Locate the cell with the specified text and output its (X, Y) center coordinate. 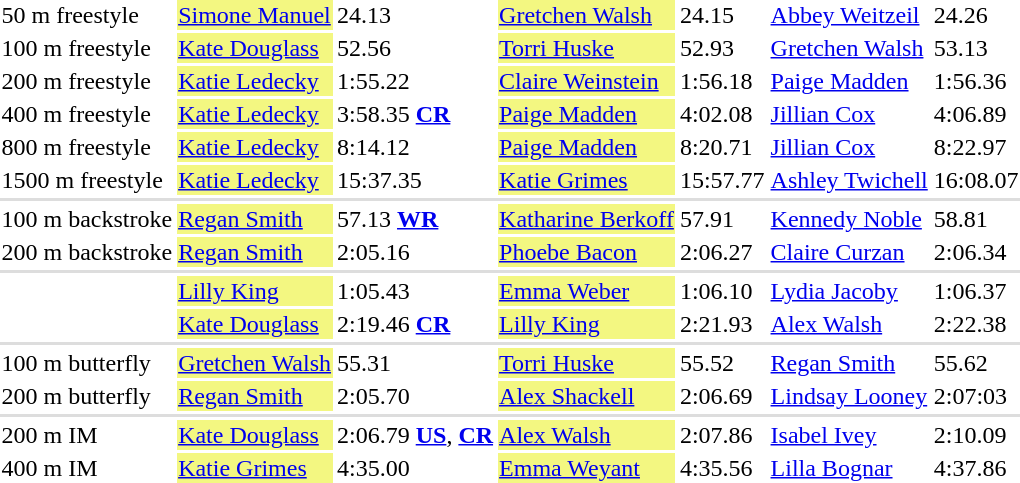
Simone Manuel (255, 15)
4:02.08 (722, 114)
1500 m freestyle (87, 180)
55.31 (416, 363)
100 m butterfly (87, 363)
400 m freestyle (87, 114)
1:06.10 (722, 291)
Abbey Weitzeil (849, 15)
57.91 (722, 219)
Isabel Ivey (849, 435)
200 m butterfly (87, 396)
2:06.34 (976, 252)
50 m freestyle (87, 15)
24.15 (722, 15)
53.13 (976, 48)
Lindsay Looney (849, 396)
Ashley Twichell (849, 180)
Kennedy Noble (849, 219)
2:21.93 (722, 324)
2:06.69 (722, 396)
2:22.38 (976, 324)
3:58.35 CR (416, 114)
2:07:03 (976, 396)
200 m IM (87, 435)
Lilla Bognar (849, 468)
2:19.46 CR (416, 324)
Emma Weyant (587, 468)
4:35.56 (722, 468)
16:08.07 (976, 180)
400 m IM (87, 468)
Emma Weber (587, 291)
Katharine Berkoff (587, 219)
55.62 (976, 363)
15:57.77 (722, 180)
800 m freestyle (87, 147)
8:22.97 (976, 147)
Claire Curzan (849, 252)
24.13 (416, 15)
55.52 (722, 363)
52.56 (416, 48)
Phoebe Bacon (587, 252)
Lydia Jacoby (849, 291)
8:14.12 (416, 147)
2:06.79 US, CR (416, 435)
2:10.09 (976, 435)
15:37.35 (416, 180)
2:06.27 (722, 252)
24.26 (976, 15)
1:06.37 (976, 291)
100 m backstroke (87, 219)
4:06.89 (976, 114)
200 m backstroke (87, 252)
4:35.00 (416, 468)
58.81 (976, 219)
1:56.36 (976, 81)
200 m freestyle (87, 81)
1:56.18 (722, 81)
1:55.22 (416, 81)
Claire Weinstein (587, 81)
2:07.86 (722, 435)
8:20.71 (722, 147)
2:05.70 (416, 396)
57.13 WR (416, 219)
52.93 (722, 48)
4:37.86 (976, 468)
1:05.43 (416, 291)
Alex Shackell (587, 396)
100 m freestyle (87, 48)
2:05.16 (416, 252)
